Pinpoint the cell where the given text exists, returning its [X, Y] midpoint coordinate. 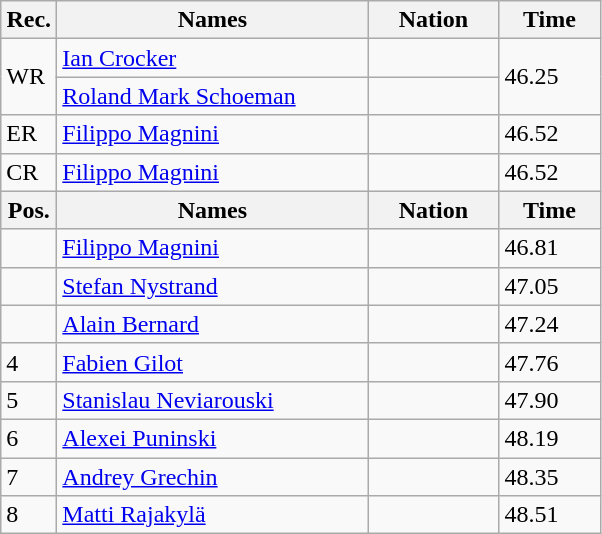
Rec. [29, 20]
Stanislau Neviarouski [212, 400]
Pos. [29, 210]
Andrey Grechin [212, 477]
48.51 [550, 515]
47.90 [550, 400]
CR [29, 172]
6 [29, 438]
Fabien Gilot [212, 362]
Stefan Nystrand [212, 286]
ER [29, 134]
Alexei Puninski [212, 438]
8 [29, 515]
46.25 [550, 77]
46.81 [550, 248]
47.76 [550, 362]
Matti Rajakylä [212, 515]
Ian Crocker [212, 58]
WR [29, 77]
5 [29, 400]
47.24 [550, 324]
Alain Bernard [212, 324]
48.19 [550, 438]
Roland Mark Schoeman [212, 96]
48.35 [550, 477]
7 [29, 477]
47.05 [550, 286]
4 [29, 362]
